Return [X, Y] of the center of cell containing provided text 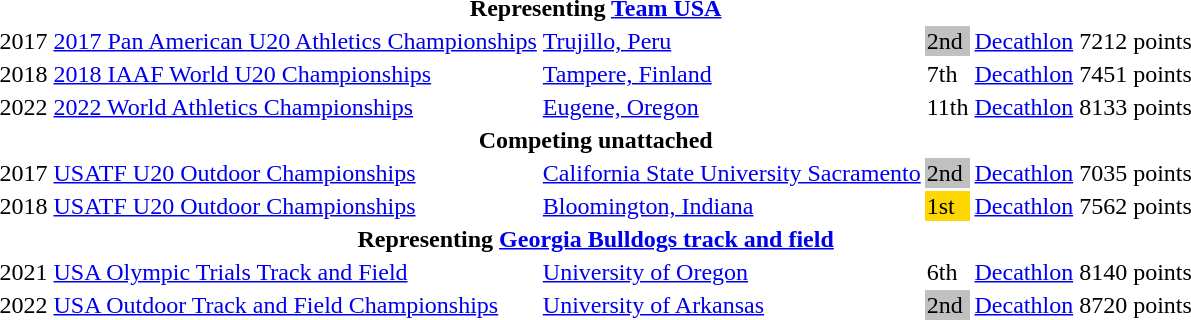
Tampere, Finland [732, 74]
USA Outdoor Track and Field Championships [295, 305]
California State University Sacramento [732, 173]
2017 Pan American U20 Athletics Championships [295, 41]
11th [948, 107]
2018 IAAF World U20 Championships [295, 74]
Trujillo, Peru [732, 41]
USA Olympic Trials Track and Field [295, 272]
Eugene, Oregon [732, 107]
University of Oregon [732, 272]
7th [948, 74]
Bloomington, Indiana [732, 206]
University of Arkansas [732, 305]
6th [948, 272]
2022 World Athletics Championships [295, 107]
1st [948, 206]
